Identify which cell holds the provided text, then report its (X, Y) central coordinate. 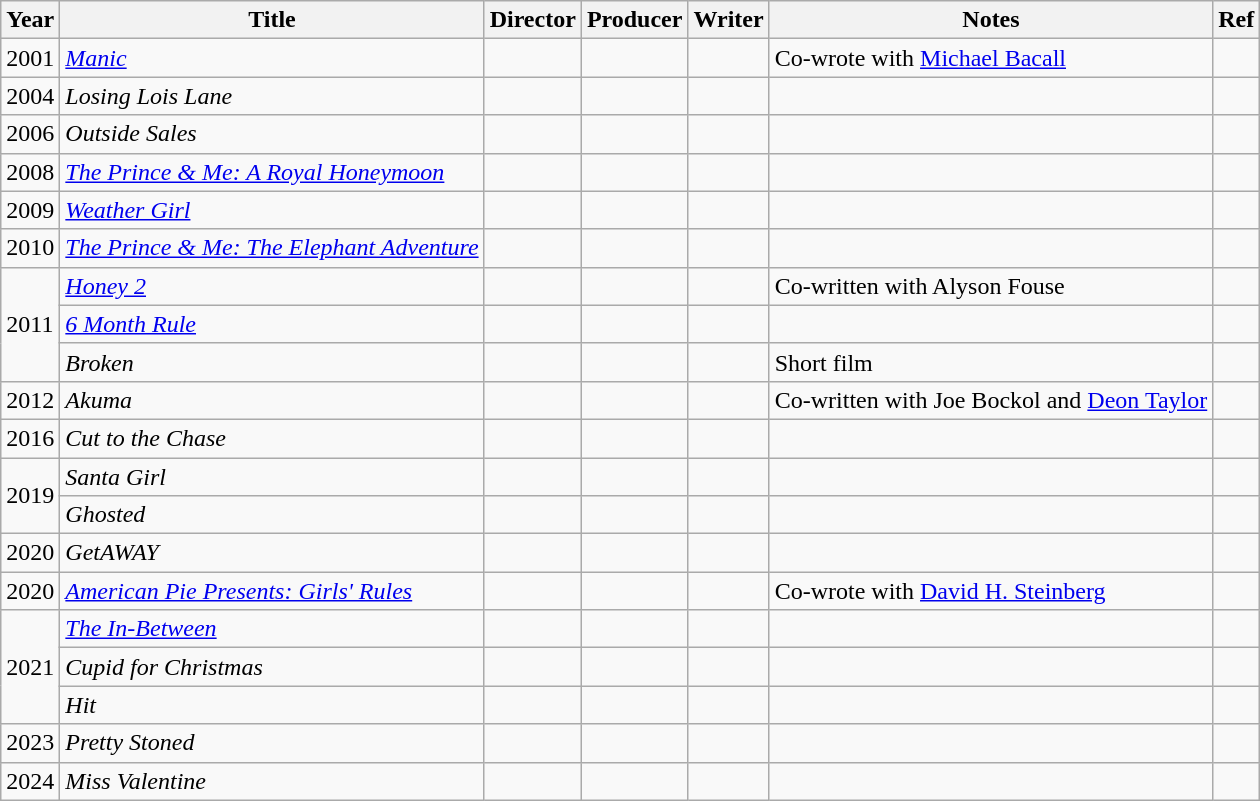
Title (272, 20)
Outside Sales (272, 134)
Co-wrote with Michael Bacall (991, 58)
American Pie Presents: Girls' Rules (272, 591)
2011 (30, 324)
Honey 2 (272, 286)
Losing Lois Lane (272, 96)
Co-written with Joe Bockol and Deon Taylor (991, 400)
2008 (30, 172)
Short film (991, 362)
Weather Girl (272, 210)
Ghosted (272, 515)
Director (532, 20)
2012 (30, 400)
Akuma (272, 400)
2009 (30, 210)
Manic (272, 58)
Cut to the Chase (272, 438)
Hit (272, 705)
Pretty Stoned (272, 743)
Writer (728, 20)
The Prince & Me: The Elephant Adventure (272, 248)
Broken (272, 362)
The In-Between (272, 629)
Ref (1236, 20)
2006 (30, 134)
Notes (991, 20)
Co-written with Alyson Fouse (991, 286)
2023 (30, 743)
Cupid for Christmas (272, 667)
6 Month Rule (272, 324)
2010 (30, 248)
2021 (30, 667)
The Prince & Me: A Royal Honeymoon (272, 172)
2004 (30, 96)
2024 (30, 781)
2019 (30, 496)
Co-wrote with David H. Steinberg (991, 591)
GetAWAY (272, 553)
Miss Valentine (272, 781)
Producer (634, 20)
Year (30, 20)
2001 (30, 58)
Santa Girl (272, 477)
2016 (30, 438)
